Locate the cell with the specified text and output its [X, Y] center coordinate. 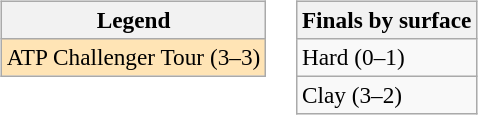
ATP Challenger Tour (3–3) [133, 57]
Clay (3–2) [387, 95]
Legend [133, 20]
Hard (0–1) [387, 57]
Finals by surface [387, 20]
